Detect which cell encompasses the target text, then output its (x, y) center coordinate. 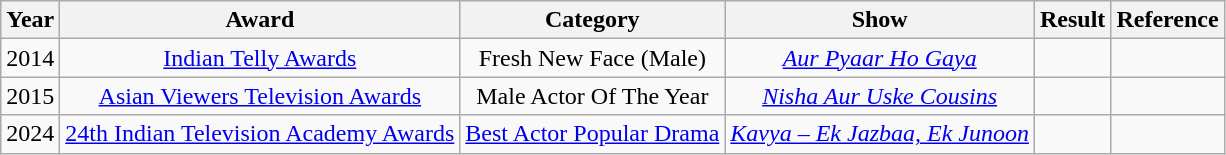
Male Actor Of The Year (592, 96)
Asian Viewers Television Awards (260, 96)
Nisha Aur Uske Cousins (880, 96)
Reference (1168, 20)
2024 (30, 134)
Show (880, 20)
2015 (30, 96)
Best Actor Popular Drama (592, 134)
Kavya – Ek Jazbaa, Ek Junoon (880, 134)
24th Indian Television Academy Awards (260, 134)
Indian Telly Awards (260, 58)
Aur Pyaar Ho Gaya (880, 58)
Result (1072, 20)
Award (260, 20)
Year (30, 20)
2014 (30, 58)
Category (592, 20)
Fresh New Face (Male) (592, 58)
